Return the [X, Y] coordinate for the center point of the cell that contains the specified text.  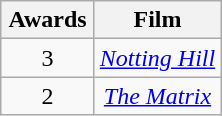
Film [157, 20]
The Matrix [157, 96]
Awards [48, 20]
Notting Hill [157, 58]
3 [48, 58]
2 [48, 96]
